Capture the cell that displays the provided text and extract its [x, y] central coordinate. 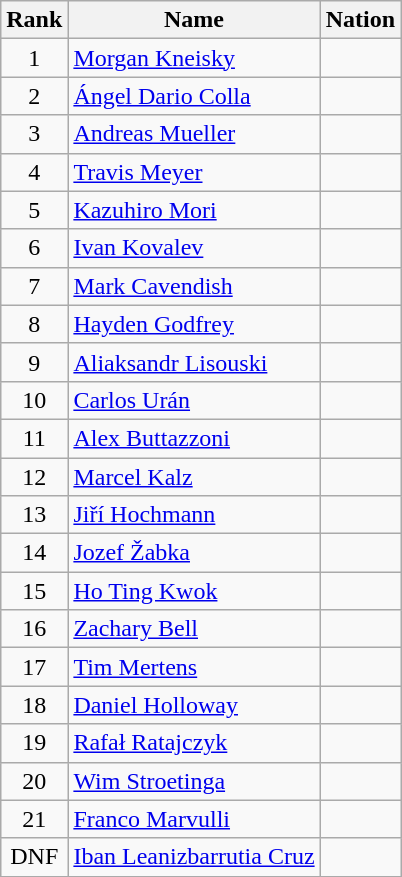
2 [34, 96]
Jozef Žabka [194, 553]
Rafał Ratajczyk [194, 743]
Ho Ting Kwok [194, 591]
Name [194, 20]
Nation [360, 20]
12 [34, 477]
20 [34, 781]
4 [34, 172]
1 [34, 58]
15 [34, 591]
7 [34, 286]
Mark Cavendish [194, 286]
DNF [34, 857]
14 [34, 553]
Zachary Bell [194, 629]
Daniel Holloway [194, 705]
Wim Stroetinga [194, 781]
Andreas Mueller [194, 134]
Marcel Kalz [194, 477]
13 [34, 515]
Kazuhiro Mori [194, 210]
21 [34, 819]
3 [34, 134]
Hayden Godfrey [194, 324]
11 [34, 438]
Ángel Dario Colla [194, 96]
8 [34, 324]
Jiří Hochmann [194, 515]
5 [34, 210]
Rank [34, 20]
Morgan Kneisky [194, 58]
19 [34, 743]
10 [34, 400]
6 [34, 248]
17 [34, 667]
Tim Mertens [194, 667]
18 [34, 705]
Ivan Kovalev [194, 248]
Alex Buttazzoni [194, 438]
9 [34, 362]
16 [34, 629]
Carlos Urán [194, 400]
Travis Meyer [194, 172]
Aliaksandr Lisouski [194, 362]
Iban Leanizbarrutia Cruz [194, 857]
Franco Marvulli [194, 819]
